Scan for the cell matching the given text and deliver its [x, y] coordinate at center. 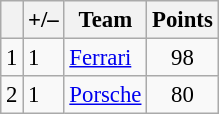
80 [182, 95]
Team [106, 20]
Ferrari [106, 58]
Points [182, 20]
98 [182, 58]
+/– [44, 20]
Porsche [106, 95]
2 [12, 95]
